Determine the [X, Y] coordinate at the center of the cell enclosing the given text.  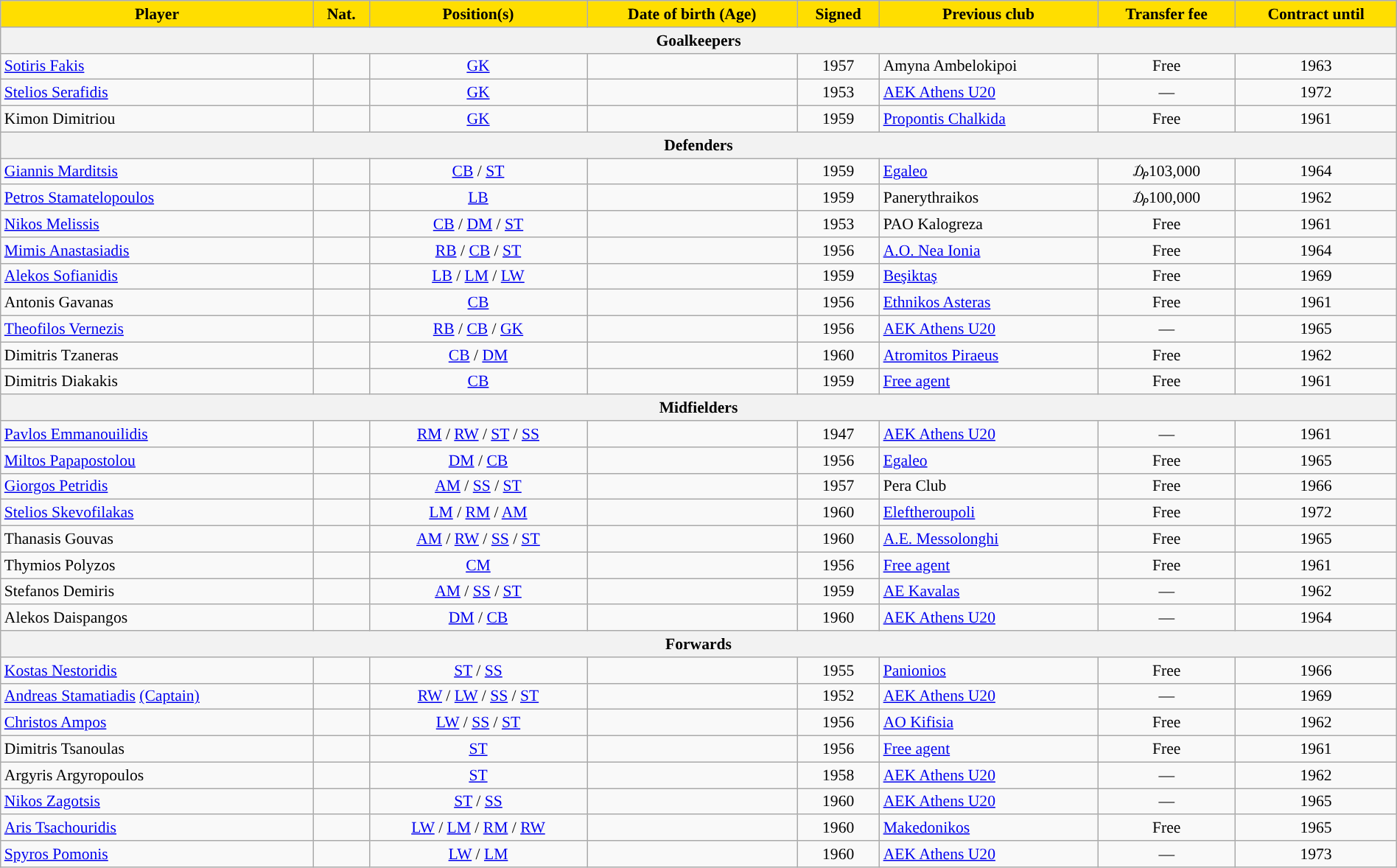
1963 [1316, 66]
Nat. [341, 14]
Alekos Daispangos [158, 618]
Propontis Chalkida [989, 119]
Amyna Ambelokipoi [989, 66]
Atromitos Piraeus [989, 355]
Dimitris Tzaneras [158, 355]
AM / RW / SS / ST [478, 539]
LW / LM / RM / RW [478, 828]
Player [158, 14]
CB / DM [478, 355]
LB / LM / LW [478, 276]
Antonis Gavanas [158, 303]
AO Kifisia [989, 723]
RW / LW / SS / ST [478, 696]
Thymios Polyzos [158, 565]
Ethnikos Asteras [989, 303]
Mimis Anastasiadis [158, 251]
1955 [838, 671]
LW / SS / ST [478, 723]
Stelios Serafidis [158, 93]
Thanasis Gouvas [158, 539]
Kimon Dimitriou [158, 119]
LB [478, 198]
AE Kavalas [989, 592]
Makedonikos [989, 828]
Pavlos Emmanouilidis [158, 434]
₯100,000 [1167, 198]
Stefanos Demiris [158, 592]
Aris Tsachouridis [158, 828]
Transfer fee [1167, 14]
Panerythraikos [989, 198]
Christos Ampos [158, 723]
Miltos Papapostolou [158, 461]
1958 [838, 775]
1947 [838, 434]
Panionios [989, 671]
Midfielders [698, 408]
Contract until [1316, 14]
Position(s) [478, 14]
Sotiris Fakis [158, 66]
Pera Club [989, 486]
LW / LM [478, 854]
Giannis Marditsis [158, 172]
Nikos Melissis [158, 224]
1973 [1316, 854]
Argyris Argyropoulos [158, 775]
Nikos Zagotsis [158, 802]
Kostas Nestoridis [158, 671]
A.E. Messolonghi [989, 539]
A.O. Nea Ionia [989, 251]
Signed [838, 14]
LM / RM / AM [478, 513]
Previous club [989, 14]
Defenders [698, 145]
Giorgos Petridis [158, 486]
₯103,000 [1167, 172]
Goalkeepers [698, 41]
Dimitris Diakakis [158, 382]
Alekos Sofianidis [158, 276]
Theofilos Vernezis [158, 329]
1952 [838, 696]
Forwards [698, 644]
CM [478, 565]
Andreas Stamatiadis (Captain) [158, 696]
Beşiktaş [989, 276]
RB / CB / ST [478, 251]
RM / RW / ST / SS [478, 434]
RB / CB / GK [478, 329]
Spyros Pomonis [158, 854]
CB / DM / ST [478, 224]
Date of birth (Age) [693, 14]
Dimitris Tsanoulas [158, 749]
Petros Stamatelopoulos [158, 198]
CB / ST [478, 172]
Stelios Skevofilakas [158, 513]
PAO Kalogreza [989, 224]
Eleftheroupoli [989, 513]
